Scan for the cell matching the given text and deliver its (X, Y) coordinate at center. 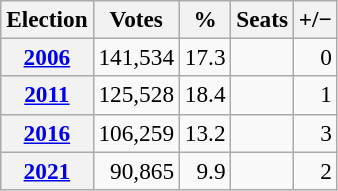
18.4 (205, 95)
Votes (136, 19)
Election (47, 19)
2016 (47, 133)
2011 (47, 95)
2 (315, 170)
17.3 (205, 57)
106,259 (136, 133)
125,528 (136, 95)
1 (315, 95)
% (205, 19)
2006 (47, 57)
141,534 (136, 57)
Seats (262, 19)
0 (315, 57)
2021 (47, 170)
13.2 (205, 133)
+/− (315, 19)
3 (315, 133)
9.9 (205, 170)
90,865 (136, 170)
